Locate the cell with the specified text and output its [x, y] center coordinate. 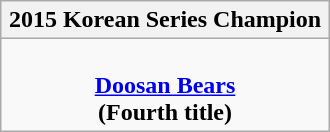
2015 Korean Series Champion [165, 20]
Doosan Bears(Fourth title) [165, 85]
